Determine the (x, y) coordinate at the center of the cell enclosing the given text.  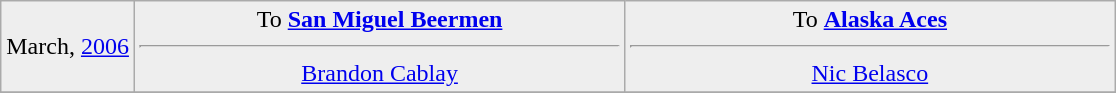
To San Miguel BeermenBrandon Cablay (379, 47)
March, 2006 (68, 47)
To Alaska AcesNic Belasco (870, 47)
